Search for the cell housing the specified text and yield its (X, Y) center coordinate. 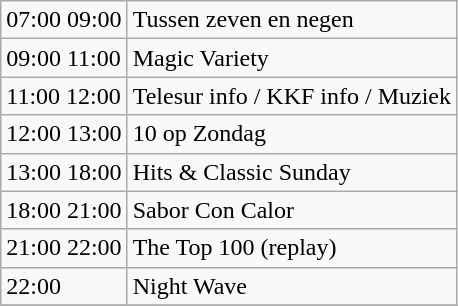
Telesur info / KKF info / Muziek (292, 96)
11:00 12:00 (64, 96)
Sabor Con Calor (292, 210)
12:00 13:00 (64, 134)
10 op Zondag (292, 134)
13:00 18:00 (64, 172)
Night Wave (292, 286)
21:00 22:00 (64, 248)
Tussen zeven en negen (292, 20)
Hits & Classic Sunday (292, 172)
Magic Variety (292, 58)
07:00 09:00 (64, 20)
22:00 (64, 286)
The Top 100 (replay) (292, 248)
09:00 11:00 (64, 58)
18:00 21:00 (64, 210)
